Provide the [x, y] coordinate of the cell's center where the given text is located.  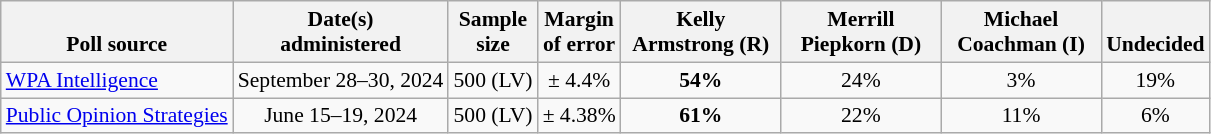
MerrillPiepkorn (D) [861, 32]
Samplesize [492, 32]
54% [701, 80]
61% [701, 116]
± 4.38% [580, 116]
Undecided [1155, 32]
24% [861, 80]
6% [1155, 116]
Marginof error [580, 32]
WPA Intelligence [117, 80]
19% [1155, 80]
11% [1021, 116]
Date(s)administered [341, 32]
3% [1021, 80]
KellyArmstrong (R) [701, 32]
June 15–19, 2024 [341, 116]
22% [861, 116]
September 28–30, 2024 [341, 80]
Poll source [117, 32]
± 4.4% [580, 80]
MichaelCoachman (I) [1021, 32]
Public Opinion Strategies [117, 116]
